Extract the (X, Y) coordinate from the center of the cell holding the provided text.  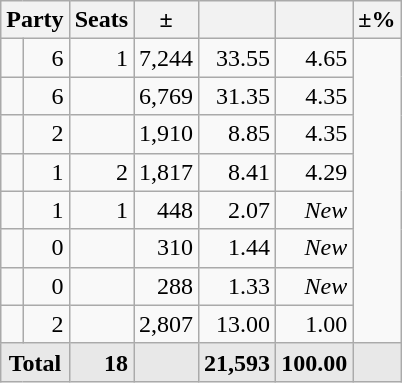
Total (35, 362)
8.41 (238, 172)
1,817 (166, 172)
4.29 (314, 172)
±% (377, 20)
31.35 (238, 96)
1.44 (238, 248)
33.55 (238, 58)
6,769 (166, 96)
8.85 (238, 134)
288 (166, 286)
1,910 (166, 134)
Party (35, 20)
448 (166, 210)
7,244 (166, 58)
18 (101, 362)
310 (166, 248)
2.07 (238, 210)
1.00 (314, 324)
100.00 (314, 362)
Seats (101, 20)
13.00 (238, 324)
2,807 (166, 324)
4.65 (314, 58)
21,593 (238, 362)
1.33 (238, 286)
± (166, 20)
